For the text-containing cell, return its midpoint in [x, y] coordinate format. 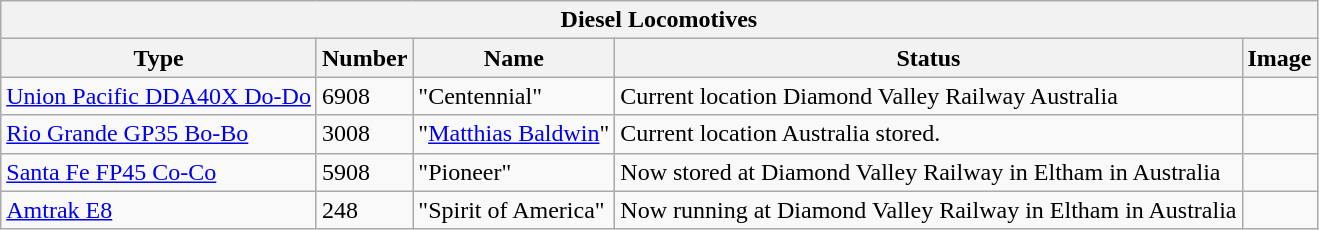
Status [928, 58]
248 [364, 210]
Name [514, 58]
Amtrak E8 [159, 210]
3008 [364, 134]
"Pioneer" [514, 172]
Santa Fe FP45 Co-Co [159, 172]
Diesel Locomotives [659, 20]
Type [159, 58]
Current location Diamond Valley Railway Australia [928, 96]
"Centennial" [514, 96]
"Spirit of America" [514, 210]
Union Pacific DDA40X Do-Do [159, 96]
Number [364, 58]
Now running at Diamond Valley Railway in Eltham in Australia [928, 210]
Image [1280, 58]
"Matthias Baldwin" [514, 134]
Current location Australia stored. [928, 134]
5908 [364, 172]
Rio Grande GP35 Bo-Bo [159, 134]
6908 [364, 96]
Now stored at Diamond Valley Railway in Eltham in Australia [928, 172]
